Search for the cell housing the specified text and yield its (X, Y) center coordinate. 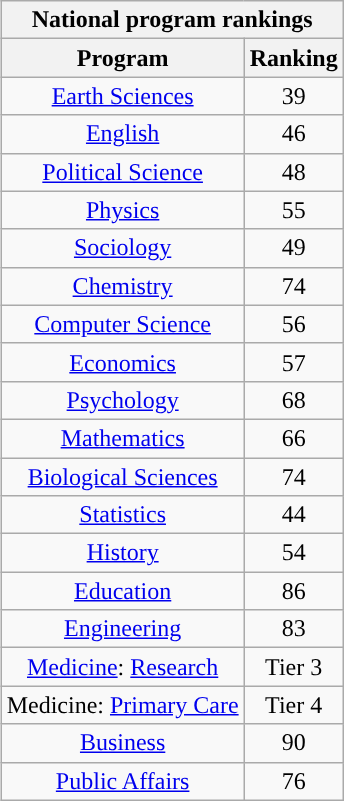
48 (294, 172)
Mathematics (122, 438)
Medicine: Research (122, 667)
76 (294, 781)
History (122, 553)
Program (122, 58)
86 (294, 591)
Biological Sciences (122, 477)
54 (294, 553)
English (122, 134)
68 (294, 400)
Economics (122, 362)
55 (294, 210)
83 (294, 629)
National program rankings (172, 20)
Tier 4 (294, 705)
Earth Sciences (122, 96)
Physics (122, 210)
49 (294, 248)
57 (294, 362)
Ranking (294, 58)
66 (294, 438)
Education (122, 591)
Sociology (122, 248)
Political Science (122, 172)
Statistics (122, 515)
56 (294, 324)
Tier 3 (294, 667)
Business (122, 743)
39 (294, 96)
Public Affairs (122, 781)
Engineering (122, 629)
46 (294, 134)
Medicine: Primary Care (122, 705)
Chemistry (122, 286)
Psychology (122, 400)
44 (294, 515)
Computer Science (122, 324)
90 (294, 743)
